Return (x, y) of the center of cell containing provided text 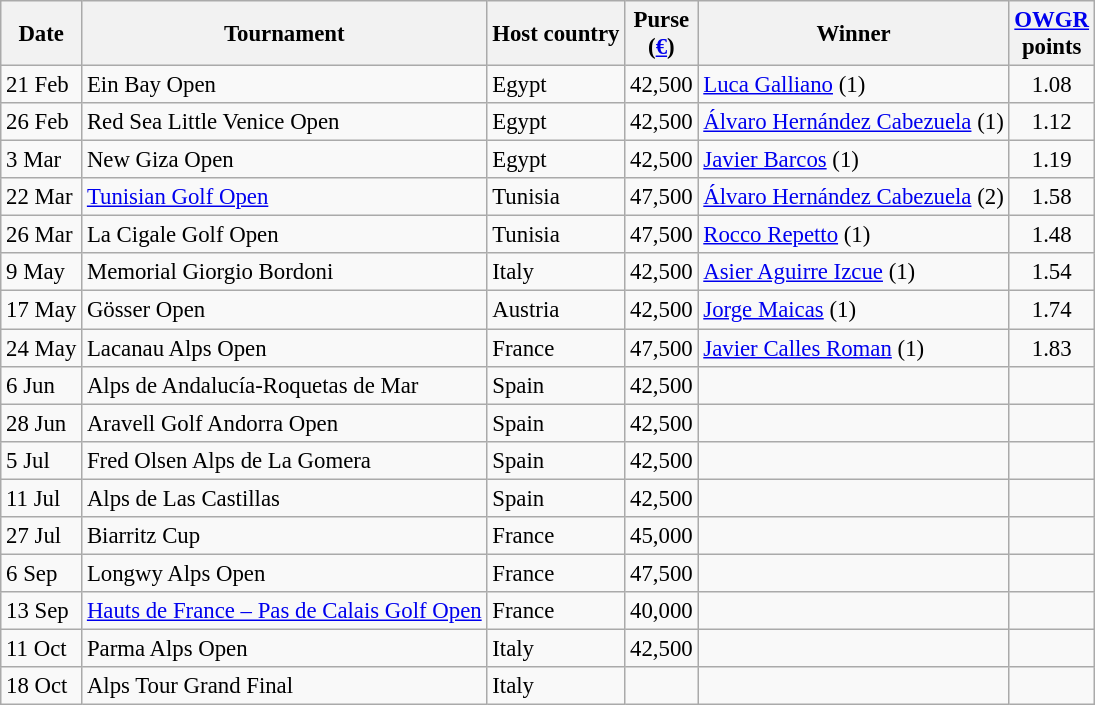
Purse(€) (662, 34)
Winner (854, 34)
Gösser Open (284, 310)
27 Jul (42, 536)
26 Mar (42, 235)
1.48 (1052, 235)
Host country (556, 34)
Luca Galliano (1) (854, 85)
Red Sea Little Venice Open (284, 122)
Álvaro Hernández Cabezuela (1) (854, 122)
1.83 (1052, 348)
45,000 (662, 536)
Parma Alps Open (284, 648)
26 Feb (42, 122)
Alps Tour Grand Final (284, 686)
Asier Aguirre Izcue (1) (854, 273)
Rocco Repetto (1) (854, 235)
Alps de Andalucía-Roquetas de Mar (284, 385)
OWGRpoints (1052, 34)
Tunisian Golf Open (284, 197)
Memorial Giorgio Bordoni (284, 273)
Álvaro Hernández Cabezuela (2) (854, 197)
Ein Bay Open (284, 85)
Date (42, 34)
13 Sep (42, 611)
17 May (42, 310)
1.12 (1052, 122)
18 Oct (42, 686)
Jorge Maicas (1) (854, 310)
6 Jun (42, 385)
22 Mar (42, 197)
La Cigale Golf Open (284, 235)
Lacanau Alps Open (284, 348)
11 Oct (42, 648)
1.74 (1052, 310)
New Giza Open (284, 160)
Javier Barcos (1) (854, 160)
1.58 (1052, 197)
Javier Calles Roman (1) (854, 348)
Hauts de France – Pas de Calais Golf Open (284, 611)
9 May (42, 273)
1.08 (1052, 85)
Fred Olsen Alps de La Gomera (284, 460)
1.19 (1052, 160)
Tournament (284, 34)
11 Jul (42, 498)
3 Mar (42, 160)
Aravell Golf Andorra Open (284, 423)
Austria (556, 310)
24 May (42, 348)
21 Feb (42, 85)
6 Sep (42, 573)
Biarritz Cup (284, 536)
Alps de Las Castillas (284, 498)
1.54 (1052, 273)
28 Jun (42, 423)
Longwy Alps Open (284, 573)
40,000 (662, 611)
5 Jul (42, 460)
